Return [x, y] of the center of cell containing provided text 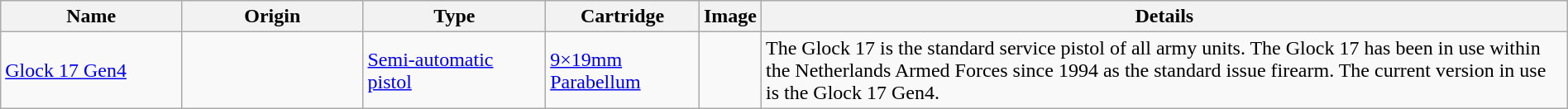
Type [455, 17]
Glock 17 Gen4 [91, 70]
9×19mm Parabellum [623, 70]
Name [91, 17]
Cartridge [623, 17]
Semi-automatic pistol [455, 70]
Origin [273, 17]
Image [729, 17]
Details [1164, 17]
